Return the [x, y] coordinate for the center point of the cell that contains the specified text.  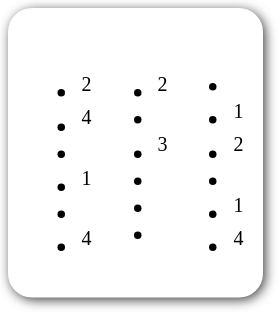
1214 [208, 153]
2414 [56, 153]
23 [132, 153]
